Identify which cell holds the provided text, then report its [x, y] central coordinate. 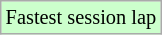
Fastest session lap [81, 17]
